Identify which cell holds the provided text, then report its (X, Y) central coordinate. 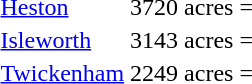
3143 acres (182, 40)
